Locate the cell with the specified text and output its [x, y] center coordinate. 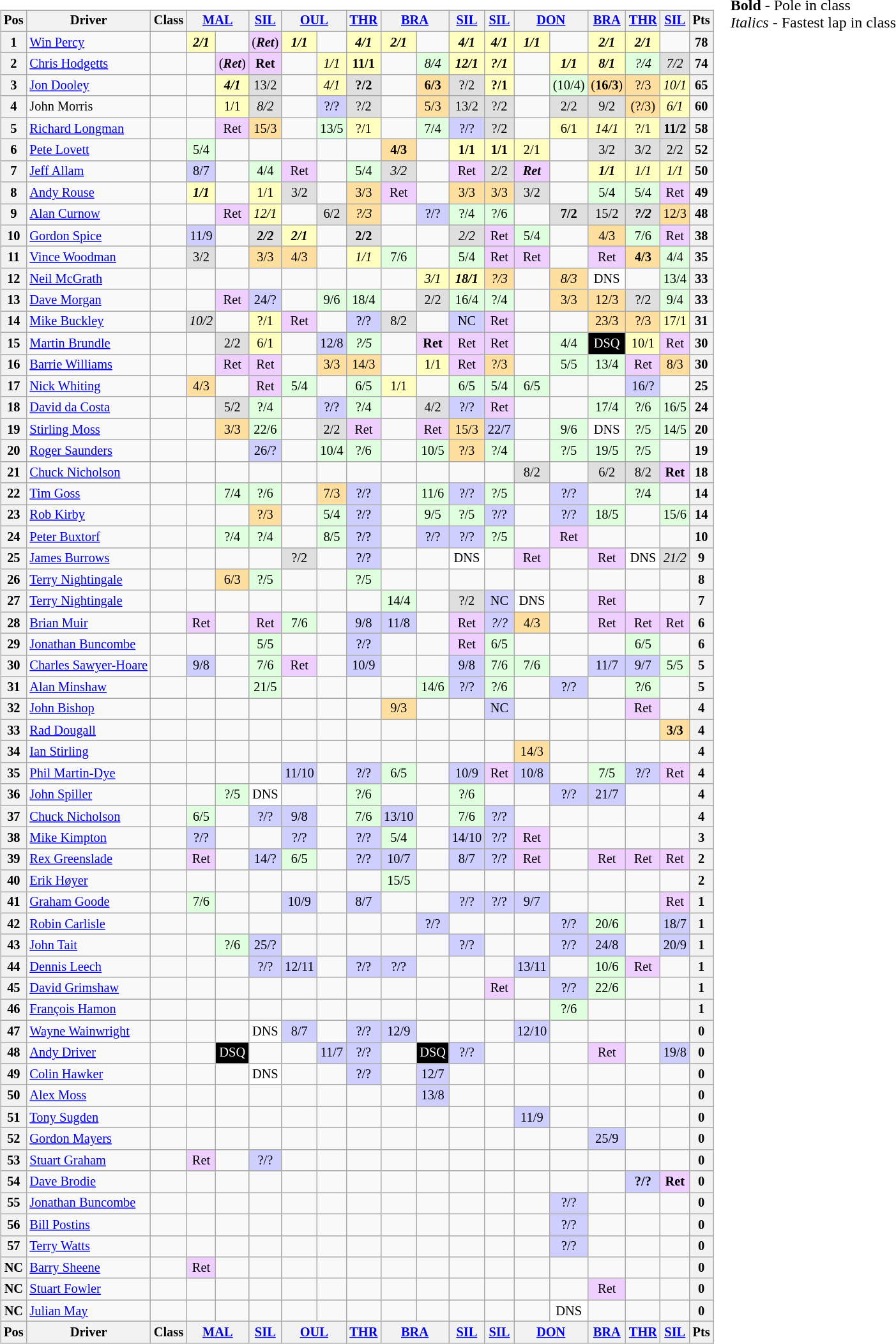
10/7 [399, 859]
11/1 [363, 64]
Pete Lovett [88, 150]
34 [13, 752]
Mike Buckley [88, 322]
11/6 [432, 494]
17/1 [675, 322]
21/7 [607, 795]
58 [701, 128]
15/2 [607, 215]
Terry Watts [88, 1246]
18/5 [607, 515]
Alan Curnow [88, 215]
26 [13, 580]
13/11 [532, 967]
Jeff Allam [88, 171]
(?/3) [643, 107]
Peter Buxtorf [88, 537]
17/4 [607, 408]
12 [13, 279]
Neil McGrath [88, 279]
Phil Martin-Dye [88, 774]
16/4 [467, 300]
9/4 [675, 300]
13/5 [331, 128]
Graham Goode [88, 903]
17 [13, 386]
16 [13, 365]
14/10 [467, 838]
14/5 [675, 429]
Barrie Williams [88, 365]
François Hamon [88, 1010]
26/? [266, 451]
56 [13, 1225]
25/9 [607, 1139]
Jon Dooley [88, 86]
24/? [266, 300]
32 [13, 709]
8/4 [432, 64]
8/1 [607, 64]
45 [13, 988]
39 [13, 859]
John Bishop [88, 709]
Stuart Fowler [88, 1289]
18/1 [467, 279]
14/1 [607, 128]
Vince Woodman [88, 257]
Richard Longman [88, 128]
12/9 [399, 1031]
23 [13, 515]
18/4 [363, 300]
(10/4) [569, 86]
John Tait [88, 945]
Wayne Wainwright [88, 1031]
51 [13, 1117]
22 [13, 494]
13 [13, 300]
Bill Postins [88, 1225]
53 [13, 1160]
John Spiller [88, 795]
Andy Driver [88, 1053]
James Burrows [88, 558]
14/6 [432, 687]
Erik Høyer [88, 881]
37 [13, 816]
9/2 [607, 107]
36 [13, 795]
21/2 [675, 558]
10/4 [331, 451]
57 [13, 1246]
55 [13, 1203]
16/5 [675, 408]
Alan Minshaw [88, 687]
10/6 [607, 967]
3/1 [432, 279]
David Grimshaw [88, 988]
24/8 [607, 945]
Julian May [88, 1311]
Tony Sugden [88, 1117]
23/3 [607, 322]
13/10 [399, 816]
Colin Hawker [88, 1074]
Barry Sheene [88, 1268]
Brian Muir [88, 623]
9/3 [399, 709]
7/3 [331, 494]
Chris Hodgetts [88, 64]
12/7 [432, 1074]
Ian Stirling [88, 752]
11/8 [399, 623]
Andy Rouse [88, 193]
Stuart Graham [88, 1160]
10/2 [201, 322]
Dave Brodie [88, 1182]
54 [13, 1182]
65 [701, 86]
Rob Kirby [88, 515]
41 [13, 903]
Robin Carlisle [88, 924]
14/4 [399, 601]
(16/3) [607, 86]
60 [701, 107]
28 [13, 623]
14/? [266, 859]
20/6 [607, 924]
16/? [643, 386]
11/10 [299, 774]
5/3 [432, 107]
40 [13, 881]
Roger Saunders [88, 451]
Nick Whiting [88, 386]
74 [701, 64]
8/5 [331, 537]
19/5 [607, 451]
27 [13, 601]
47 [13, 1031]
9/5 [432, 515]
Rad Dougall [88, 730]
11/2 [675, 128]
7/5 [607, 774]
12/10 [532, 1031]
29 [13, 645]
Rex Greenslade [88, 859]
12/11 [299, 967]
15/6 [675, 515]
44 [13, 967]
13/8 [432, 1096]
Dennis Leech [88, 967]
22/7 [499, 429]
20/9 [675, 945]
21/5 [266, 687]
Charles Sawyer-Hoare [88, 666]
Martin Brundle [88, 343]
11 [13, 257]
19/8 [675, 1053]
Tim Goss [88, 494]
12/8 [331, 343]
78 [701, 42]
Gordon Mayers [88, 1139]
4/2 [432, 408]
Gordon Spice [88, 236]
42 [13, 924]
21 [13, 472]
43 [13, 945]
Alex Moss [88, 1096]
5/2 [232, 408]
18/7 [675, 924]
David da Costa [88, 408]
10/8 [532, 774]
15 [13, 343]
Dave Morgan [88, 300]
John Morris [88, 107]
15/5 [399, 881]
10/5 [432, 451]
Mike Kimpton [88, 838]
25/? [266, 945]
46 [13, 1010]
Stirling Moss [88, 429]
Win Percy [88, 42]
